Identify which cell holds the provided text, then report its (X, Y) central coordinate. 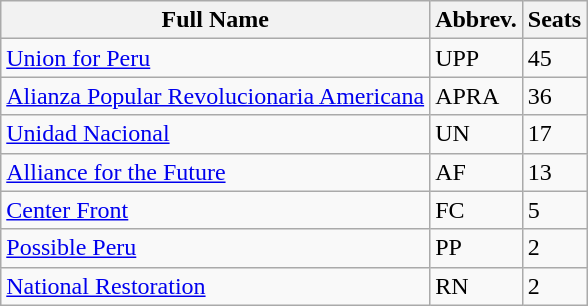
UPP (476, 58)
5 (554, 210)
Seats (554, 20)
Alianza Popular Revolucionaria Americana (216, 96)
National Restoration (216, 286)
45 (554, 58)
RN (476, 286)
AF (476, 172)
Unidad Nacional (216, 134)
Full Name (216, 20)
PP (476, 248)
Abbrev. (476, 20)
APRA (476, 96)
UN (476, 134)
36 (554, 96)
Union for Peru (216, 58)
Possible Peru (216, 248)
Alliance for the Future (216, 172)
Center Front (216, 210)
17 (554, 134)
13 (554, 172)
FC (476, 210)
